Provide the (x, y) coordinate of the cell's center where the given text is located.  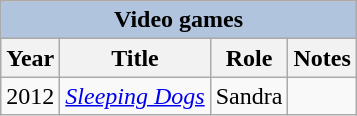
Sandra (249, 96)
2012 (30, 96)
Video games (179, 20)
Sleeping Dogs (135, 96)
Year (30, 58)
Role (249, 58)
Title (135, 58)
Notes (322, 58)
